Scan for the cell matching the given text and deliver its (x, y) coordinate at center. 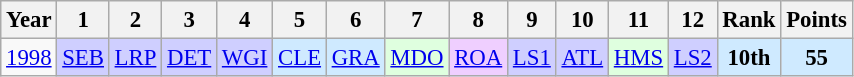
8 (478, 20)
1998 (29, 58)
Year (29, 20)
DET (190, 58)
55 (816, 58)
LRP (135, 58)
GRA (356, 58)
12 (692, 20)
Rank (749, 20)
HMS (638, 58)
2 (135, 20)
1 (83, 20)
10 (582, 20)
LS1 (532, 58)
7 (417, 20)
CLE (300, 58)
11 (638, 20)
5 (300, 20)
WGI (245, 58)
4 (245, 20)
9 (532, 20)
SEB (83, 58)
Points (816, 20)
ROA (478, 58)
MDO (417, 58)
3 (190, 20)
LS2 (692, 58)
10th (749, 58)
ATL (582, 58)
6 (356, 20)
